Return [X, Y] of the center of cell containing provided text 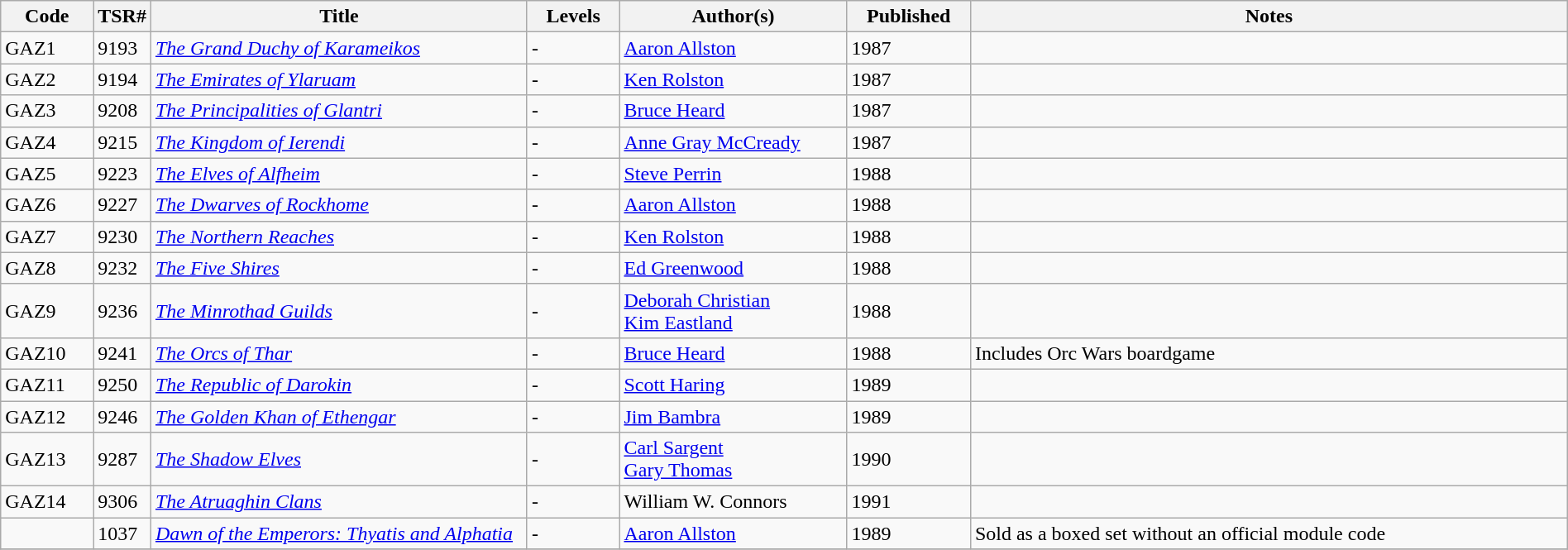
1991 [908, 502]
GAZ8 [47, 268]
The Golden Khan of Ethengar [339, 416]
The Kingdom of Ierendi [339, 142]
Title [339, 17]
Notes [1269, 17]
Carl SargentGary Thomas [733, 460]
9194 [122, 79]
Steve Perrin [733, 174]
William W. Connors [733, 502]
Deborah ChristianKim Eastland [733, 311]
Published [908, 17]
9246 [122, 416]
9223 [122, 174]
GAZ7 [47, 237]
GAZ12 [47, 416]
GAZ2 [47, 79]
1037 [122, 533]
Jim Bambra [733, 416]
The Orcs of Thar [339, 353]
9236 [122, 311]
GAZ4 [47, 142]
9232 [122, 268]
GAZ14 [47, 502]
The Atruaghin Clans [339, 502]
The Principalities of Glantri [339, 111]
GAZ1 [47, 48]
The Dwarves of Rockhome [339, 205]
Levels [573, 17]
GAZ13 [47, 460]
The Grand Duchy of Karameikos [339, 48]
Anne Gray McCready [733, 142]
The Minrothad Guilds [339, 311]
9193 [122, 48]
GAZ10 [47, 353]
9306 [122, 502]
9215 [122, 142]
1990 [908, 460]
Scott Haring [733, 385]
GAZ6 [47, 205]
The Shadow Elves [339, 460]
9287 [122, 460]
9241 [122, 353]
GAZ9 [47, 311]
Includes Orc Wars boardgame [1269, 353]
TSR# [122, 17]
9227 [122, 205]
Author(s) [733, 17]
Dawn of the Emperors: Thyatis and Alphatia [339, 533]
The Emirates of Ylaruam [339, 79]
The Northern Reaches [339, 237]
GAZ11 [47, 385]
The Five Shires [339, 268]
Sold as a boxed set without an official module code [1269, 533]
9230 [122, 237]
Ed Greenwood [733, 268]
GAZ5 [47, 174]
The Elves of Alfheim [339, 174]
9208 [122, 111]
9250 [122, 385]
The Republic of Darokin [339, 385]
Code [47, 17]
GAZ3 [47, 111]
